Determine the (X, Y) coordinate at the center of the cell enclosing the given text.  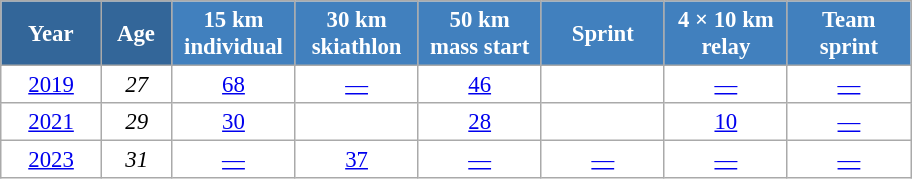
37 (356, 160)
Age (136, 34)
29 (136, 122)
2023 (52, 160)
Team sprint (848, 34)
50 km mass start (480, 34)
27 (136, 85)
30 km skiathlon (356, 34)
46 (480, 85)
Sprint (602, 34)
28 (480, 122)
68 (234, 85)
30 (234, 122)
2021 (52, 122)
2019 (52, 85)
10 (726, 122)
4 × 10 km relay (726, 34)
Year (52, 34)
31 (136, 160)
15 km individual (234, 34)
